Pinpoint the cell where the given text exists, returning its (x, y) midpoint coordinate. 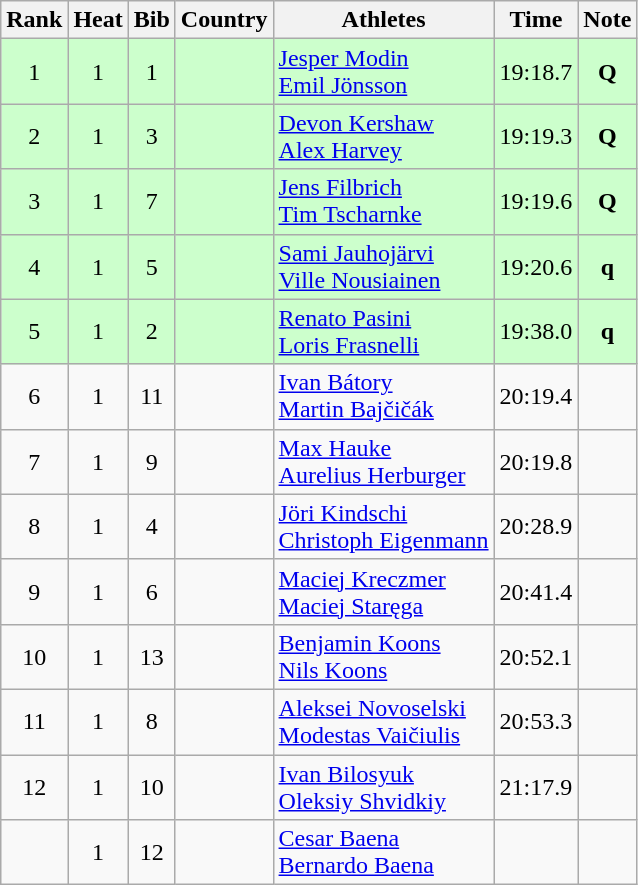
13 (152, 656)
Jesper ModinEmil Jönsson (384, 72)
20:19.4 (536, 396)
Country (224, 20)
19:20.6 (536, 266)
19:38.0 (536, 332)
Time (536, 20)
19:19.6 (536, 202)
Benjamin KoonsNils Koons (384, 656)
Rank (34, 20)
Jöri KindschiChristoph Eigenmann (384, 526)
Ivan BátoryMartin Bajčičák (384, 396)
Jens FilbrichTim Tscharnke (384, 202)
Bib (152, 20)
Ivan BilosyukOleksiy Shvidkiy (384, 786)
Aleksei NovoselskiModestas Vaičiulis (384, 722)
20:52.1 (536, 656)
Cesar BaenaBernardo Baena (384, 852)
20:28.9 (536, 526)
Devon KershawAlex Harvey (384, 136)
20:41.4 (536, 592)
Note (608, 20)
20:53.3 (536, 722)
Athletes (384, 20)
20:19.8 (536, 462)
Max HaukeAurelius Herburger (384, 462)
19:19.3 (536, 136)
21:17.9 (536, 786)
Renato PasiniLoris Frasnelli (384, 332)
19:18.7 (536, 72)
Maciej KreczmerMaciej Staręga (384, 592)
Heat (98, 20)
Sami JauhojärviVille Nousiainen (384, 266)
